Return (x, y) of the center of cell containing provided text 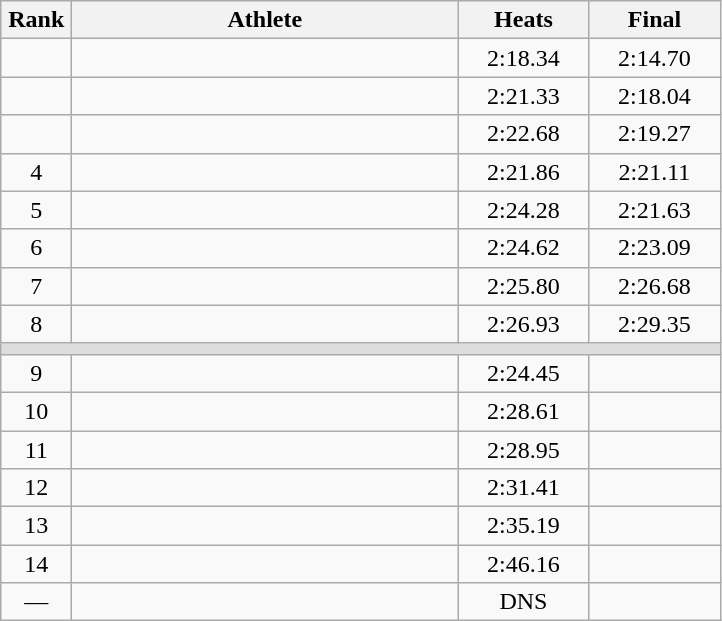
Heats (524, 20)
2:18.34 (524, 58)
2:28.61 (524, 411)
6 (36, 248)
2:22.68 (524, 134)
10 (36, 411)
2:21.33 (524, 96)
11 (36, 449)
2:25.80 (524, 286)
2:26.68 (654, 286)
2:19.27 (654, 134)
— (36, 602)
2:14.70 (654, 58)
2:24.62 (524, 248)
2:24.45 (524, 373)
2:31.41 (524, 488)
12 (36, 488)
4 (36, 172)
2:23.09 (654, 248)
7 (36, 286)
2:21.86 (524, 172)
2:21.63 (654, 210)
2:28.95 (524, 449)
13 (36, 526)
Final (654, 20)
Rank (36, 20)
5 (36, 210)
8 (36, 324)
14 (36, 564)
2:21.11 (654, 172)
9 (36, 373)
2:24.28 (524, 210)
2:29.35 (654, 324)
2:46.16 (524, 564)
2:18.04 (654, 96)
DNS (524, 602)
2:26.93 (524, 324)
Athlete (265, 20)
2:35.19 (524, 526)
